Determine the [X, Y] coordinate at the center of the cell enclosing the given text.  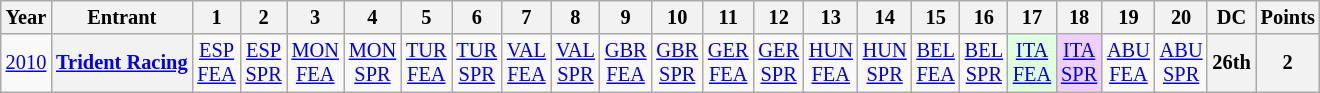
ABUFEA [1128, 63]
6 [477, 17]
26th [1231, 63]
ESPSPR [264, 63]
TURFEA [426, 63]
Entrant [122, 17]
VALSPR [576, 63]
MONSPR [372, 63]
9 [626, 17]
MONFEA [316, 63]
11 [728, 17]
ABUSPR [1182, 63]
10 [677, 17]
8 [576, 17]
HUNSPR [885, 63]
GERSPR [778, 63]
Trident Racing [122, 63]
14 [885, 17]
3 [316, 17]
BELSPR [984, 63]
20 [1182, 17]
13 [831, 17]
ITASPR [1079, 63]
5 [426, 17]
TURSPR [477, 63]
16 [984, 17]
GERFEA [728, 63]
ESPFEA [216, 63]
Points [1288, 17]
HUNFEA [831, 63]
15 [936, 17]
18 [1079, 17]
GBRSPR [677, 63]
4 [372, 17]
VALFEA [526, 63]
7 [526, 17]
12 [778, 17]
1 [216, 17]
GBRFEA [626, 63]
ITAFEA [1032, 63]
17 [1032, 17]
2010 [26, 63]
DC [1231, 17]
BELFEA [936, 63]
Year [26, 17]
19 [1128, 17]
